Find where the given text appears and provide that cell's center as [X, Y] coordinate. 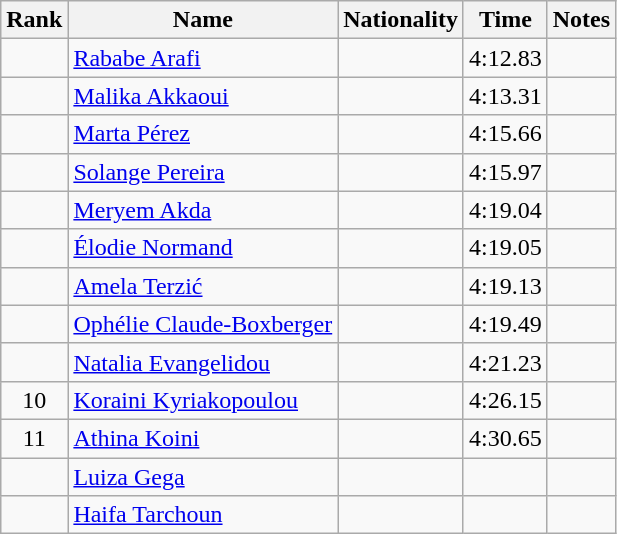
4:26.15 [505, 400]
4:30.65 [505, 438]
4:19.13 [505, 286]
4:19.04 [505, 210]
Rababe Arafi [203, 58]
Natalia Evangelidou [203, 362]
11 [34, 438]
4:12.83 [505, 58]
Time [505, 20]
Notes [581, 20]
Solange Pereira [203, 172]
4:19.49 [505, 324]
Luiza Gega [203, 477]
Koraini Kyriakopoulou [203, 400]
Malika Akkaoui [203, 96]
Élodie Normand [203, 248]
10 [34, 400]
4:15.97 [505, 172]
Nationality [401, 20]
Marta Pérez [203, 134]
Athina Koini [203, 438]
4:21.23 [505, 362]
Amela Terzić [203, 286]
Ophélie Claude-Boxberger [203, 324]
Meryem Akda [203, 210]
Haifa Tarchoun [203, 515]
4:15.66 [505, 134]
4:13.31 [505, 96]
Rank [34, 20]
Name [203, 20]
4:19.05 [505, 248]
